Locate the cell with the specified text and output its (x, y) center coordinate. 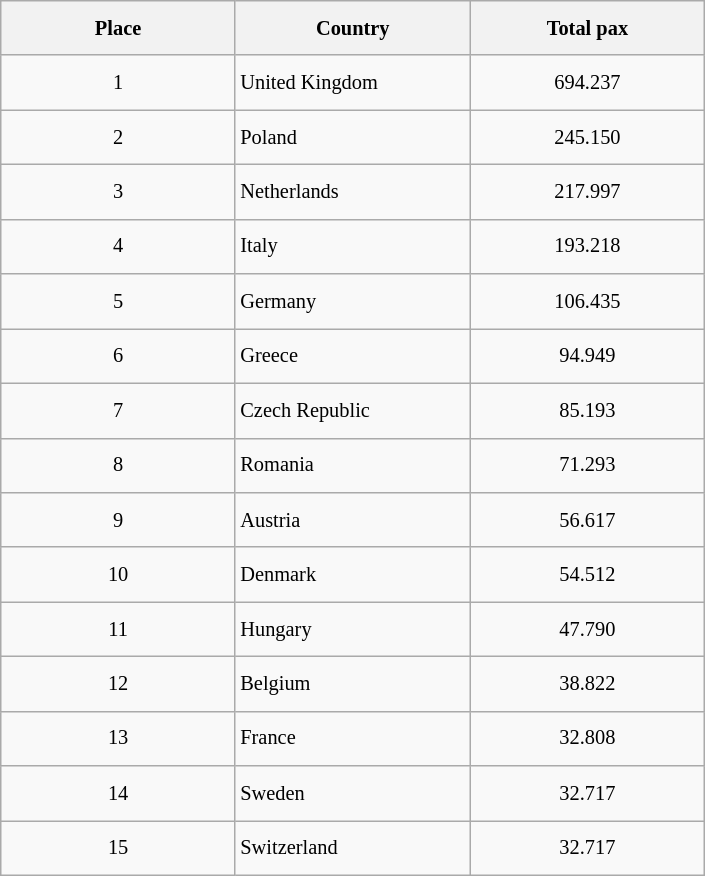
Hungary (352, 630)
193.218 (588, 246)
Poland (352, 138)
Italy (352, 246)
32.808 (588, 738)
Sweden (352, 794)
Czech Republic (352, 410)
6 (118, 356)
694.237 (588, 82)
71.293 (588, 466)
Place (118, 28)
Germany (352, 302)
38.822 (588, 684)
Romania (352, 466)
11 (118, 630)
14 (118, 794)
94.949 (588, 356)
54.512 (588, 574)
9 (118, 520)
12 (118, 684)
Switzerland (352, 848)
Country (352, 28)
56.617 (588, 520)
France (352, 738)
8 (118, 466)
3 (118, 192)
85.193 (588, 410)
5 (118, 302)
217.997 (588, 192)
Denmark (352, 574)
13 (118, 738)
2 (118, 138)
10 (118, 574)
Belgium (352, 684)
Netherlands (352, 192)
Austria (352, 520)
15 (118, 848)
1 (118, 82)
Greece (352, 356)
106.435 (588, 302)
245.150 (588, 138)
47.790 (588, 630)
7 (118, 410)
4 (118, 246)
United Kingdom (352, 82)
Total pax (588, 28)
